Return the [X, Y] coordinate for the center point of the cell that contains the specified text.  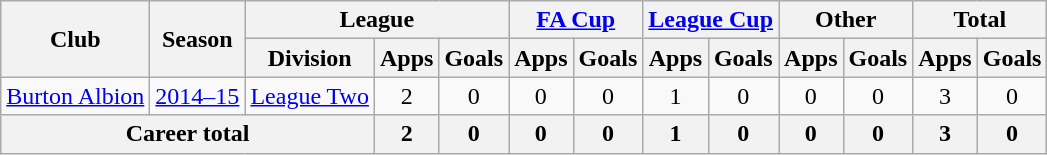
League Two [310, 96]
Club [76, 39]
League Cup [711, 20]
Season [198, 39]
FA Cup [576, 20]
League [377, 20]
Career total [188, 134]
Total [980, 20]
Division [310, 58]
Burton Albion [76, 96]
Other [846, 20]
2014–15 [198, 96]
